Determine the [X, Y] coordinate at the center of the cell enclosing the given text.  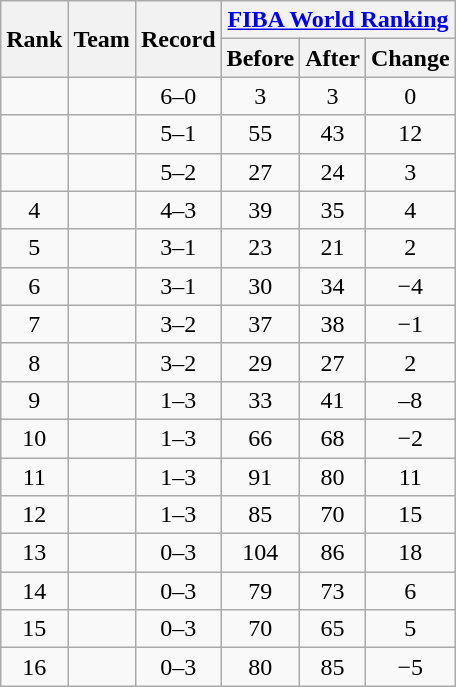
13 [34, 553]
37 [260, 324]
5–2 [178, 172]
68 [333, 438]
9 [34, 400]
After [333, 58]
8 [34, 362]
38 [333, 324]
0 [410, 96]
Record [178, 39]
Rank [34, 39]
23 [260, 248]
30 [260, 286]
–8 [410, 400]
10 [34, 438]
−5 [410, 667]
43 [333, 134]
29 [260, 362]
−4 [410, 286]
39 [260, 210]
14 [34, 591]
18 [410, 553]
41 [333, 400]
65 [333, 629]
104 [260, 553]
73 [333, 591]
16 [34, 667]
79 [260, 591]
6–0 [178, 96]
66 [260, 438]
24 [333, 172]
55 [260, 134]
35 [333, 210]
Before [260, 58]
21 [333, 248]
−2 [410, 438]
4–3 [178, 210]
34 [333, 286]
Team [102, 39]
5–1 [178, 134]
FIBA World Ranking [338, 20]
86 [333, 553]
33 [260, 400]
Change [410, 58]
7 [34, 324]
−1 [410, 324]
91 [260, 477]
